Pinpoint the cell where the given text exists, returning its (x, y) midpoint coordinate. 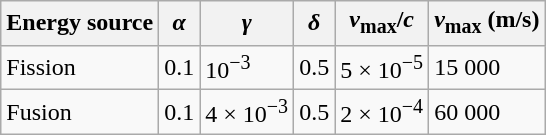
vmax (m/s) (487, 23)
Energy source (80, 23)
10−3 (247, 68)
vmax/c (382, 23)
Fusion (80, 112)
α (180, 23)
2 × 10−4 (382, 112)
δ (314, 23)
Fission (80, 68)
15 000 (487, 68)
5 × 10−5 (382, 68)
γ (247, 23)
60 000 (487, 112)
4 × 10−3 (247, 112)
